Output the [X, Y] coordinate of the center of the cell containing the given text.  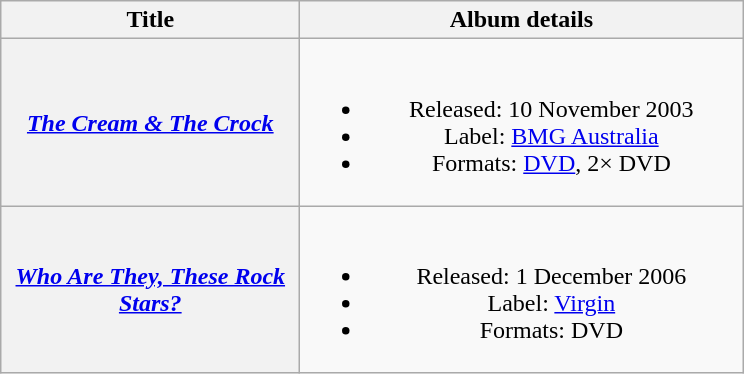
Released: 1 December 2006Label: VirginFormats: DVD [522, 290]
Title [150, 20]
Who Are They, These Rock Stars? [150, 290]
The Cream & The Crock [150, 122]
Released: 10 November 2003Label: BMG AustraliaFormats: DVD, 2× DVD [522, 122]
Album details [522, 20]
